Locate the cell with the specified text and output its (x, y) center coordinate. 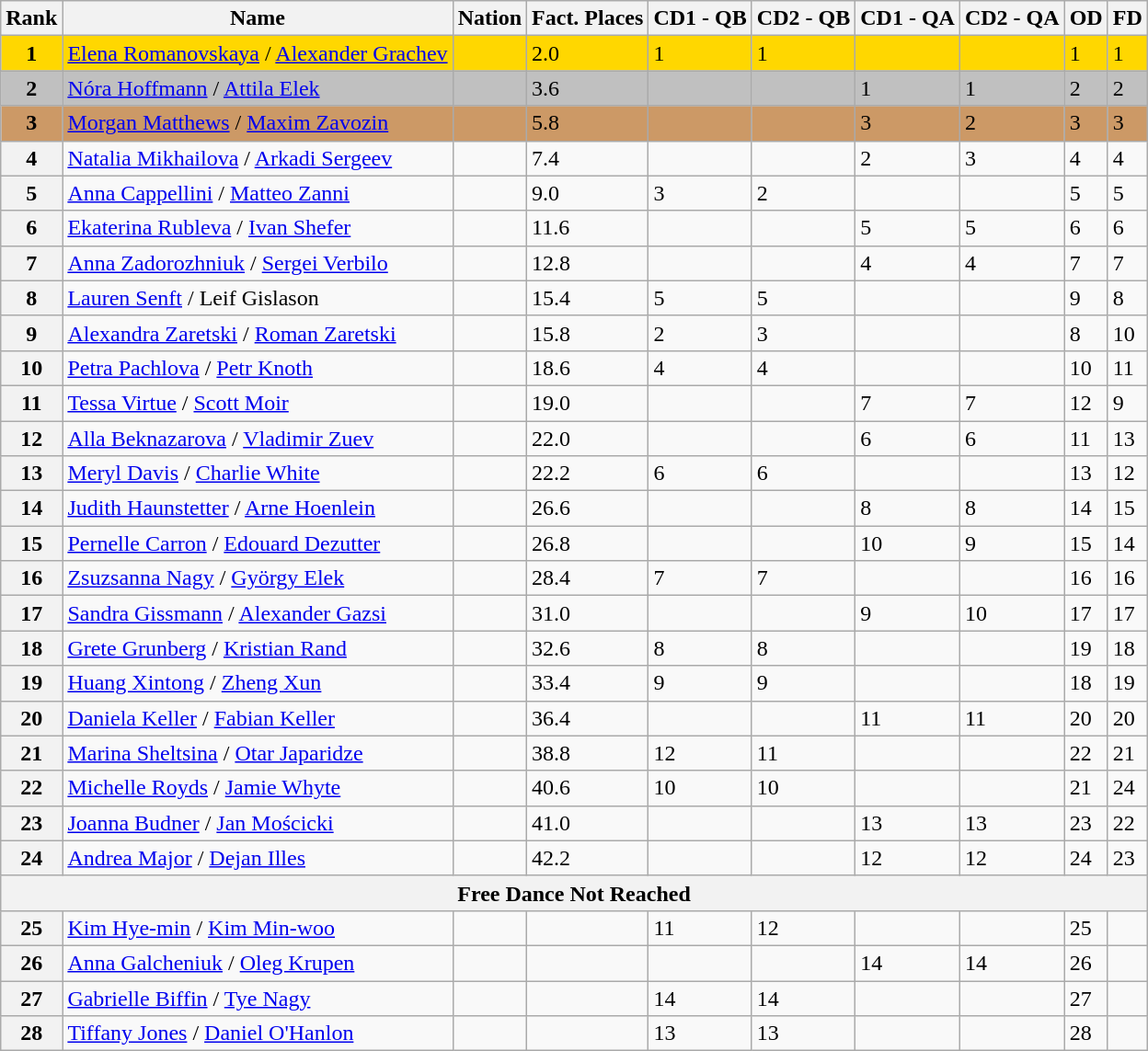
CD2 - QB (803, 18)
9.0 (588, 193)
Tessa Virtue / Scott Moir (258, 403)
15.8 (588, 333)
CD2 - QA (1012, 18)
Rank (31, 18)
Pernelle Carron / Edouard Dezutter (258, 543)
32.6 (588, 648)
36.4 (588, 718)
19.0 (588, 403)
Joanna Budner / Jan Mościcki (258, 823)
Andrea Major / Dejan Illes (258, 858)
31.0 (588, 613)
40.6 (588, 788)
2.0 (588, 53)
CD1 - QB (700, 18)
38.8 (588, 753)
15.4 (588, 298)
Zsuzsanna Nagy / György Elek (258, 578)
Alexandra Zaretski / Roman Zaretski (258, 333)
Anna Cappellini / Matteo Zanni (258, 193)
33.4 (588, 683)
Anna Galcheniuk / Oleg Krupen (258, 963)
7.4 (588, 158)
18.6 (588, 368)
Elena Romanovskaya / Alexander Grachev (258, 53)
Marina Sheltsina / Otar Japaridze (258, 753)
Sandra Gissmann / Alexander Gazsi (258, 613)
Nation (489, 18)
Grete Grunberg / Kristian Rand (258, 648)
OD (1085, 18)
26.8 (588, 543)
28.4 (588, 578)
42.2 (588, 858)
FD (1128, 18)
Nóra Hoffmann / Attila Elek (258, 88)
Kim Hye-min / Kim Min-woo (258, 928)
CD1 - QA (908, 18)
Free Dance Not Reached (574, 893)
Daniela Keller / Fabian Keller (258, 718)
5.8 (588, 123)
Gabrielle Biffin / Tye Nagy (258, 998)
Meryl Davis / Charlie White (258, 474)
41.0 (588, 823)
Huang Xintong / Zheng Xun (258, 683)
Name (258, 18)
Tiffany Jones / Daniel O'Hanlon (258, 1034)
11.6 (588, 228)
22.2 (588, 474)
Fact. Places (588, 18)
Alla Beknazarova / Vladimir Zuev (258, 439)
26.6 (588, 508)
12.8 (588, 263)
Petra Pachlova / Petr Knoth (258, 368)
3.6 (588, 88)
Natalia Mikhailova / Arkadi Sergeev (258, 158)
Michelle Royds / Jamie Whyte (258, 788)
Anna Zadorozhniuk / Sergei Verbilo (258, 263)
Lauren Senft / Leif Gislason (258, 298)
Morgan Matthews / Maxim Zavozin (258, 123)
Ekaterina Rubleva / Ivan Shefer (258, 228)
22.0 (588, 439)
Judith Haunstetter / Arne Hoenlein (258, 508)
